Detect which cell encompasses the target text, then output its [X, Y] center coordinate. 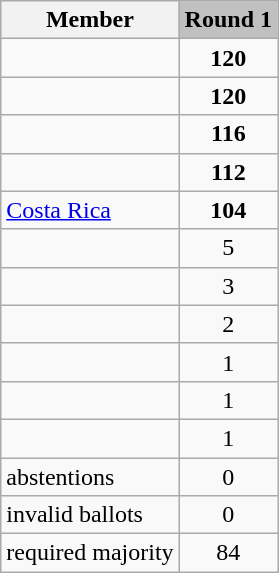
Round 1 [228, 20]
3 [228, 286]
2 [228, 324]
Member [90, 20]
5 [228, 248]
112 [228, 172]
116 [228, 134]
104 [228, 210]
invalid ballots [90, 515]
abstentions [90, 477]
84 [228, 553]
Costa Rica [90, 210]
required majority [90, 553]
